Determine the (X, Y) coordinate at the center of the cell enclosing the given text.  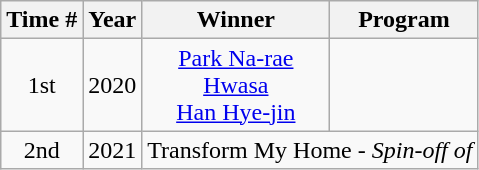
Transform My Home - Spin-off of (310, 150)
Program (404, 20)
Year (112, 20)
Time # (42, 20)
1st (42, 85)
2nd (42, 150)
2020 (112, 85)
2021 (112, 150)
Park Na-raeHwasaHan Hye-jin (236, 85)
Winner (236, 20)
